Capture the cell that displays the provided text and extract its [X, Y] central coordinate. 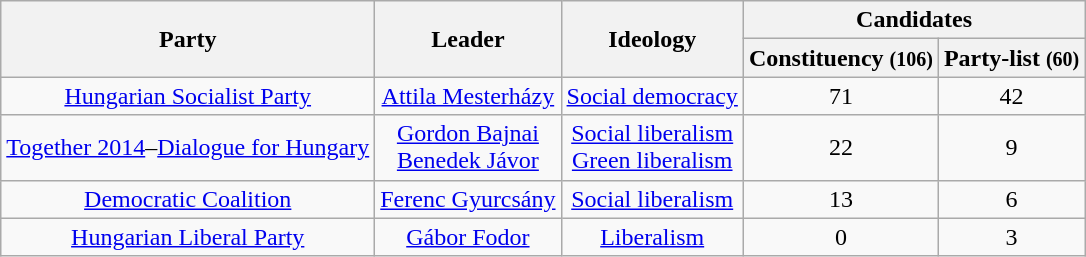
3 [1011, 237]
Attila Mesterházy [468, 96]
Social liberalism [652, 199]
Hungarian Liberal Party [188, 237]
Party-list (60) [1011, 58]
Social democracy [652, 96]
6 [1011, 199]
Constituency (106) [840, 58]
Party [188, 39]
Leader [468, 39]
Social liberalismGreen liberalism [652, 148]
0 [840, 237]
42 [1011, 96]
22 [840, 148]
9 [1011, 148]
Liberalism [652, 237]
71 [840, 96]
Hungarian Socialist Party [188, 96]
Democratic Coalition [188, 199]
Gábor Fodor [468, 237]
Gordon BajnaiBenedek Jávor [468, 148]
Candidates [914, 20]
Ferenc Gyurcsány [468, 199]
Together 2014–Dialogue for Hungary [188, 148]
13 [840, 199]
Ideology [652, 39]
